From the cell containing the given text, extract its center point as [X, Y] coordinate. 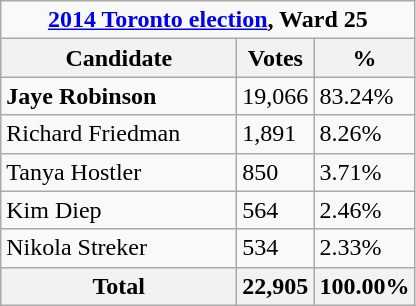
Kim Diep [119, 210]
83.24% [364, 96]
% [364, 58]
564 [276, 210]
8.26% [364, 134]
19,066 [276, 96]
Votes [276, 58]
534 [276, 248]
22,905 [276, 286]
Candidate [119, 58]
1,891 [276, 134]
Richard Friedman [119, 134]
2014 Toronto election, Ward 25 [208, 20]
Jaye Robinson [119, 96]
2.33% [364, 248]
Nikola Streker [119, 248]
2.46% [364, 210]
850 [276, 172]
3.71% [364, 172]
100.00% [364, 286]
Tanya Hostler [119, 172]
Total [119, 286]
